Return [X, Y] of the center of cell containing provided text 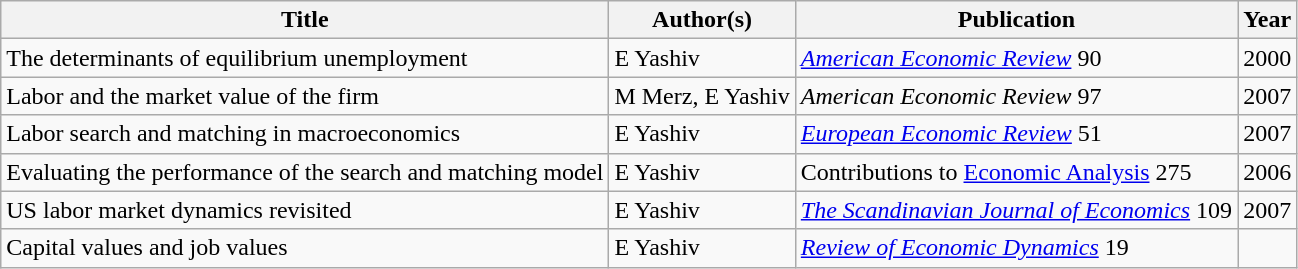
Review of Economic Dynamics 19 [1016, 248]
American Economic Review 97 [1016, 96]
Year [1268, 20]
2006 [1268, 172]
2000 [1268, 58]
Author(s) [702, 20]
Labor search and matching in macroeconomics [305, 134]
US labor market dynamics revisited [305, 210]
M Merz, E Yashiv [702, 96]
Evaluating the performance of the search and matching model [305, 172]
The Scandinavian Journal of Economics 109 [1016, 210]
Capital values and job values [305, 248]
Labor and the market value of the firm [305, 96]
The determinants of equilibrium unemployment [305, 58]
Publication [1016, 20]
Contributions to Economic Analysis 275 [1016, 172]
European Economic Review 51 [1016, 134]
Title [305, 20]
American Economic Review 90 [1016, 58]
